Locate the cell with the specified text and output its [x, y] center coordinate. 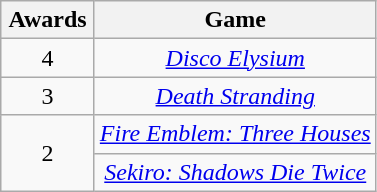
Game [235, 20]
Awards [48, 20]
Fire Emblem: Three Houses [235, 134]
Disco Elysium [235, 58]
Death Stranding [235, 96]
2 [48, 153]
4 [48, 58]
Sekiro: Shadows Die Twice [235, 172]
3 [48, 96]
